Pinpoint the cell where the given text exists, returning its (X, Y) midpoint coordinate. 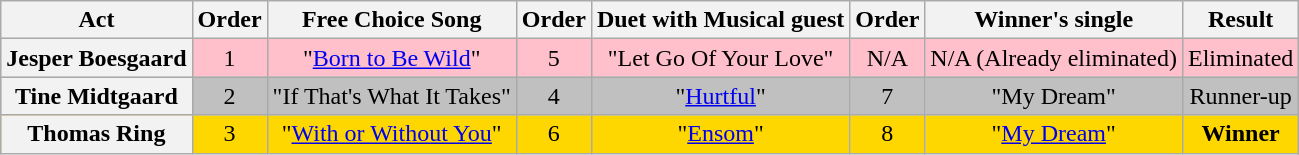
"With or Without You" (392, 134)
Result (1240, 20)
3 (230, 134)
1 (230, 58)
Winner (1240, 134)
Jesper Boesgaard (96, 58)
4 (554, 96)
"Born to Be Wild" (392, 58)
7 (888, 96)
Act (96, 20)
2 (230, 96)
"Ensom" (720, 134)
Thomas Ring (96, 134)
Runner-up (1240, 96)
5 (554, 58)
Duet with Musical guest (720, 20)
6 (554, 134)
N/A (888, 58)
N/A (Already eliminated) (1054, 58)
Free Choice Song (392, 20)
Eliminated (1240, 58)
Tine Midtgaard (96, 96)
8 (888, 134)
"Hurtful" (720, 96)
"Let Go Of Your Love" (720, 58)
"If That's What It Takes" (392, 96)
Winner's single (1054, 20)
